Output the [X, Y] coordinate of the center of the cell containing the given text.  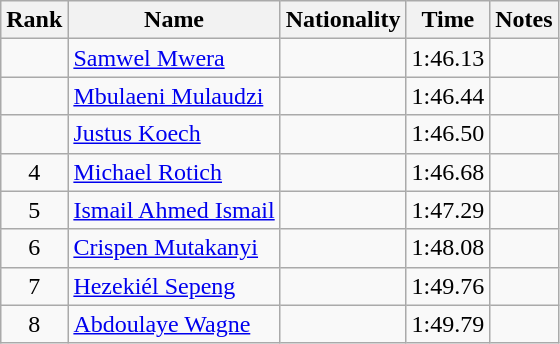
Samwel Mwera [174, 58]
1:47.29 [448, 210]
1:49.76 [448, 286]
Hezekiél Sepeng [174, 286]
6 [34, 248]
Justus Koech [174, 134]
7 [34, 286]
1:46.68 [448, 172]
1:46.44 [448, 96]
Abdoulaye Wagne [174, 324]
Notes [524, 20]
Mbulaeni Mulaudzi [174, 96]
Time [448, 20]
Ismail Ahmed Ismail [174, 210]
1:46.13 [448, 58]
1:48.08 [448, 248]
Nationality [343, 20]
Rank [34, 20]
1:49.79 [448, 324]
Michael Rotich [174, 172]
Name [174, 20]
1:46.50 [448, 134]
4 [34, 172]
Crispen Mutakanyi [174, 248]
8 [34, 324]
5 [34, 210]
